Extract the [x, y] coordinate from the center of the cell holding the provided text.  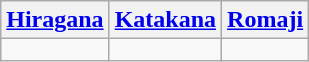
Katakana [165, 20]
Hiragana [55, 20]
Romaji [266, 20]
